Detect which cell encompasses the target text, then output its [x, y] center coordinate. 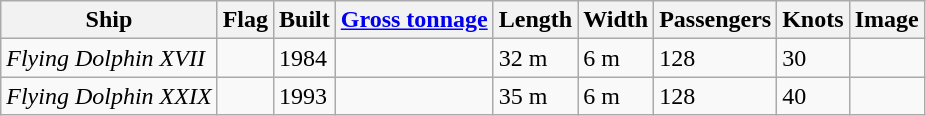
40 [813, 96]
Flag [245, 20]
Passengers [716, 20]
Knots [813, 20]
Width [616, 20]
Ship [109, 20]
30 [813, 58]
32 m [535, 58]
Flying Dolphin XVII [109, 58]
Image [886, 20]
Built [304, 20]
Flying Dolphin XXIX [109, 96]
Gross tonnage [414, 20]
35 m [535, 96]
Length [535, 20]
1984 [304, 58]
1993 [304, 96]
